Scan for the cell matching the given text and deliver its (X, Y) coordinate at center. 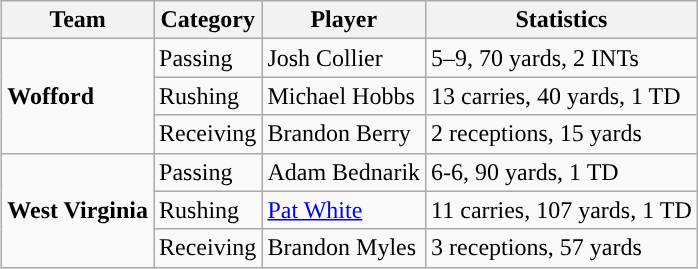
Pat White (344, 210)
Team (78, 20)
Category (208, 20)
13 carries, 40 yards, 1 TD (562, 96)
2 receptions, 15 yards (562, 134)
Josh Collier (344, 58)
Player (344, 20)
5–9, 70 yards, 2 INTs (562, 58)
West Virginia (78, 210)
Michael Hobbs (344, 96)
Wofford (78, 96)
Brandon Myles (344, 248)
11 carries, 107 yards, 1 TD (562, 210)
Adam Bednarik (344, 172)
Brandon Berry (344, 134)
6-6, 90 yards, 1 TD (562, 172)
Statistics (562, 20)
3 receptions, 57 yards (562, 248)
